Capture the cell that displays the provided text and extract its [X, Y] central coordinate. 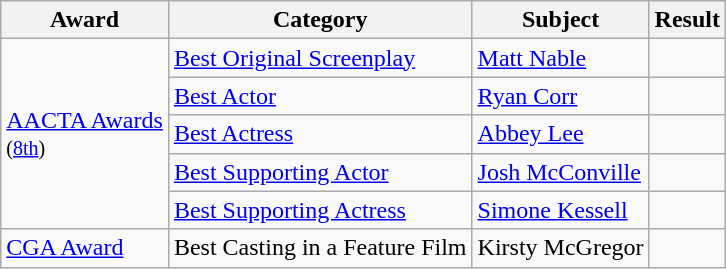
Best Supporting Actress [320, 210]
Best Original Screenplay [320, 58]
CGA Award [85, 248]
Subject [560, 20]
Category [320, 20]
AACTA Awards(8th) [85, 134]
Kirsty McGregor [560, 248]
Josh McConville [560, 172]
Award [85, 20]
Best Casting in a Feature Film [320, 248]
Ryan Corr [560, 96]
Abbey Lee [560, 134]
Matt Nable [560, 58]
Best Actress [320, 134]
Result [687, 20]
Simone Kessell [560, 210]
Best Supporting Actor [320, 172]
Best Actor [320, 96]
